Capture the cell that displays the provided text and extract its [X, Y] central coordinate. 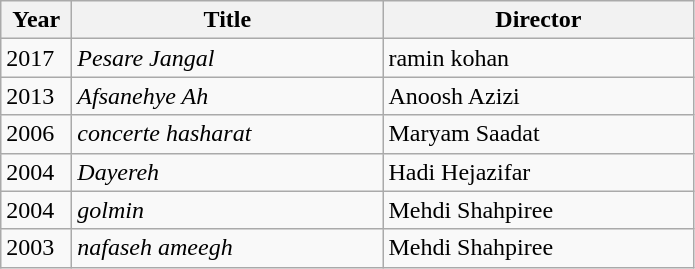
Hadi Hejazifar [538, 172]
Anoosh Azizi [538, 96]
Title [228, 20]
Maryam Saadat [538, 134]
2003 [36, 248]
nafaseh ameegh [228, 248]
Dayereh [228, 172]
ramin kohan [538, 58]
Afsanehye Ah [228, 96]
golmin [228, 210]
Pesare Jangal [228, 58]
concerte hasharat [228, 134]
2013 [36, 96]
2006 [36, 134]
Director [538, 20]
Year [36, 20]
2017 [36, 58]
